Search for the cell housing the specified text and yield its [X, Y] center coordinate. 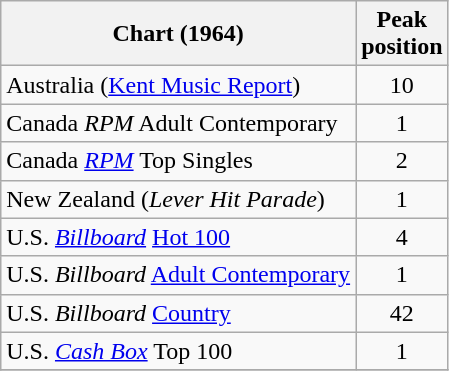
4 [402, 237]
Canada RPM Adult Contemporary [178, 123]
42 [402, 313]
Australia (Kent Music Report) [178, 85]
New Zealand (Lever Hit Parade) [178, 199]
U.S. Billboard Hot 100 [178, 237]
Canada RPM Top Singles [178, 161]
U.S. Billboard Country [178, 313]
Peakposition [402, 34]
Chart (1964) [178, 34]
2 [402, 161]
U.S. Billboard Adult Contemporary [178, 275]
10 [402, 85]
U.S. Cash Box Top 100 [178, 351]
